Identify which cell holds the provided text, then report its [x, y] central coordinate. 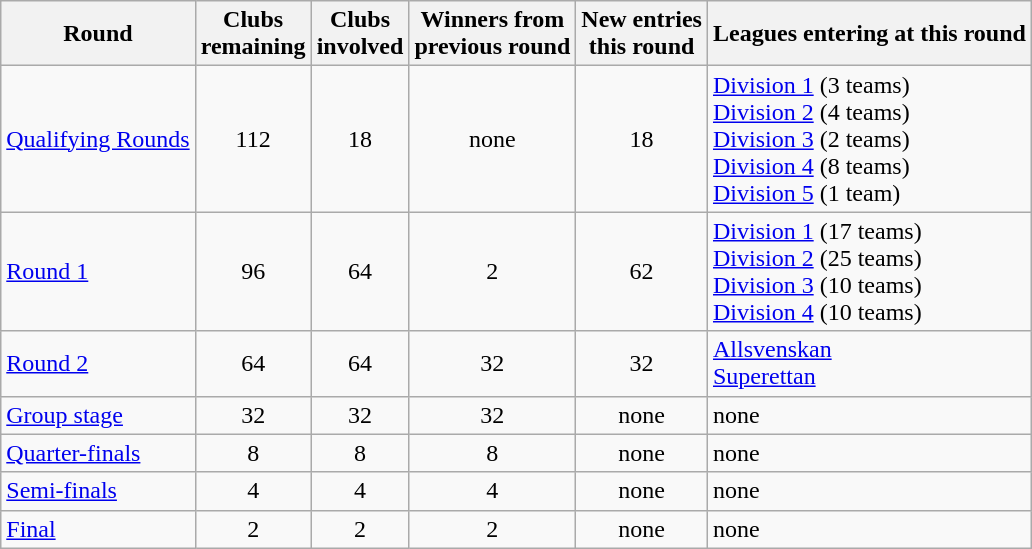
Leagues entering at this round [869, 34]
Winners fromprevious round [492, 34]
Round 2 [98, 364]
Final [98, 529]
Semi-finals [98, 491]
AllsvenskanSuperettan [869, 364]
New entriesthis round [642, 34]
Round 1 [98, 272]
Clubsinvolved [360, 34]
112 [253, 139]
Round [98, 34]
62 [642, 272]
96 [253, 272]
Division 1 (17 teams)Division 2 (25 teams)Division 3 (10 teams)Division 4 (10 teams) [869, 272]
Qualifying Rounds [98, 139]
Division 1 (3 teams)Division 2 (4 teams)Division 3 (2 teams)Division 4 (8 teams)Division 5 (1 team) [869, 139]
Group stage [98, 415]
Quarter-finals [98, 453]
Clubsremaining [253, 34]
